Locate the cell with the specified text and output its (x, y) center coordinate. 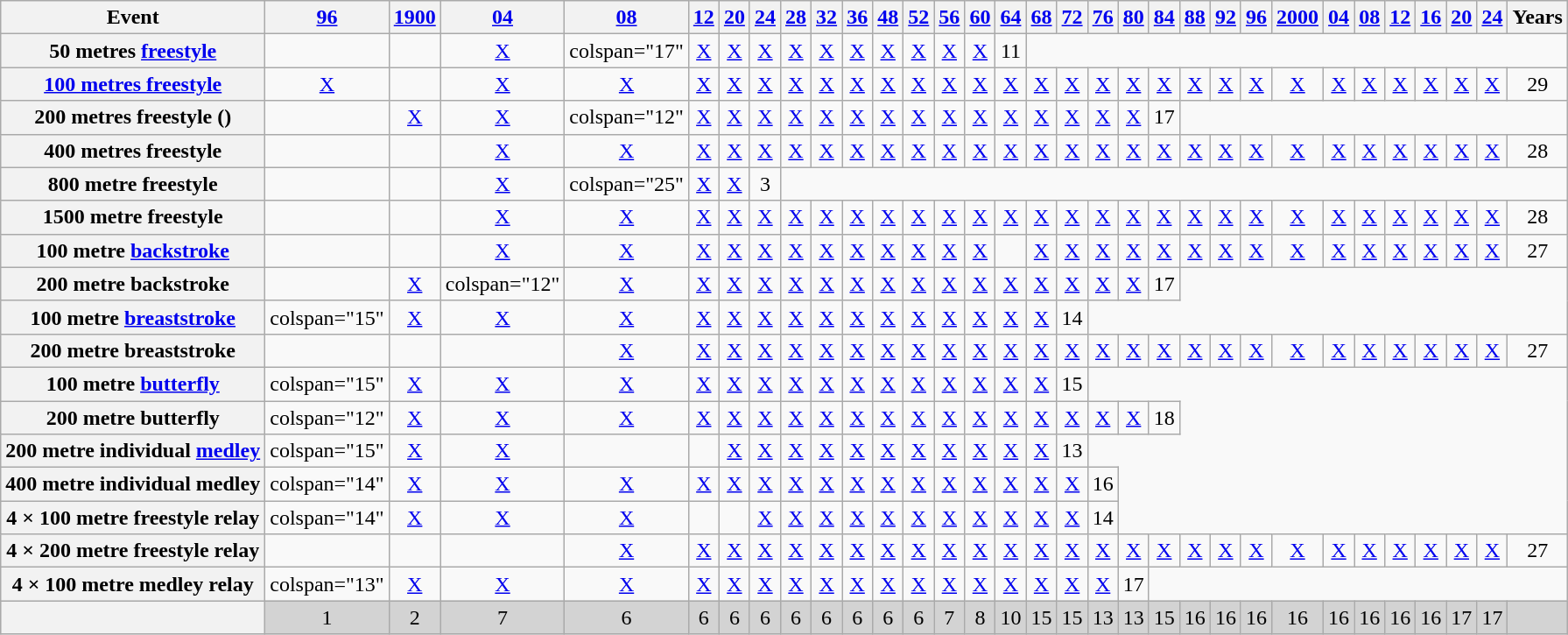
1 (327, 617)
Event (133, 18)
800 metre freestyle (133, 184)
29 (1537, 84)
200 metre individual medley (133, 451)
4 × 100 metre medley relay (133, 584)
10 (1010, 617)
56 (949, 18)
2 (415, 617)
72 (1072, 18)
100 metre backstroke (133, 250)
4 × 200 metre freestyle relay (133, 551)
Years (1537, 18)
76 (1103, 18)
100 metre breaststroke (133, 317)
200 metre backstroke (133, 284)
11 (1010, 51)
18 (1164, 418)
colspan="25" (627, 184)
60 (981, 18)
92 (1226, 18)
400 metres freestyle (133, 151)
68 (1042, 18)
4 × 100 metre freestyle relay (133, 518)
100 metre butterfly (133, 384)
200 metre breaststroke (133, 350)
48 (888, 18)
80 (1133, 18)
1900 (415, 18)
200 metres freestyle () (133, 117)
50 metres freestyle (133, 51)
1500 metre freestyle (133, 217)
colspan="17" (627, 51)
3 (765, 184)
88 (1194, 18)
8 (981, 617)
84 (1164, 18)
200 metre butterfly (133, 418)
400 metre individual medley (133, 484)
32 (826, 18)
2000 (1297, 18)
colspan="13" (327, 584)
100 metres freestyle (133, 84)
52 (919, 18)
64 (1010, 18)
36 (858, 18)
